Provide the (x, y) coordinate of the cell's center where the given text is located.  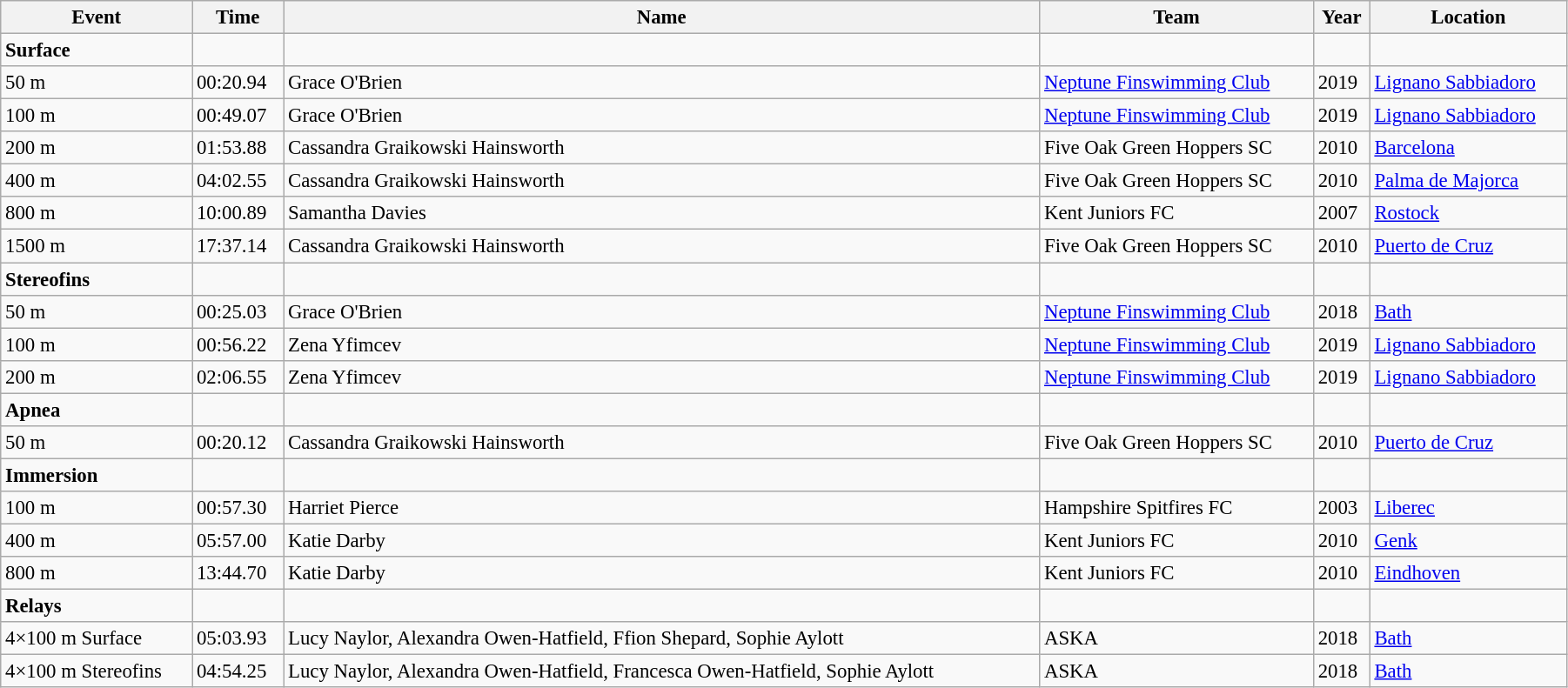
04:02.55 (238, 181)
2003 (1342, 508)
Harriet Pierce (661, 508)
Barcelona (1468, 148)
Stereofins (97, 279)
Lucy Naylor, Alexandra Owen-Hatfield, Francesca Owen-Hatfield, Sophie Aylott (661, 671)
01:53.88 (238, 148)
4×100 m Surface (97, 638)
Team (1176, 17)
02:06.55 (238, 377)
Immersion (97, 475)
Eindhoven (1468, 573)
00:49.07 (238, 116)
Rostock (1468, 213)
Genk (1468, 540)
10:00.89 (238, 213)
00:20.12 (238, 443)
17:37.14 (238, 246)
Year (1342, 17)
00:20.94 (238, 83)
Lucy Naylor, Alexandra Owen-Hatfield, Ffion Shepard, Sophie Aylott (661, 638)
05:03.93 (238, 638)
Apnea (97, 410)
00:57.30 (238, 508)
4×100 m Stereofins (97, 671)
00:25.03 (238, 311)
Location (1468, 17)
Surface (97, 50)
Relays (97, 606)
Time (238, 17)
Hampshire Spitfires FC (1176, 508)
Samantha Davies (661, 213)
1500 m (97, 246)
Liberec (1468, 508)
04:54.25 (238, 671)
00:56.22 (238, 344)
Name (661, 17)
05:57.00 (238, 540)
Palma de Majorca (1468, 181)
13:44.70 (238, 573)
2007 (1342, 213)
Event (97, 17)
